Pinpoint the cell where the given text exists, returning its [x, y] midpoint coordinate. 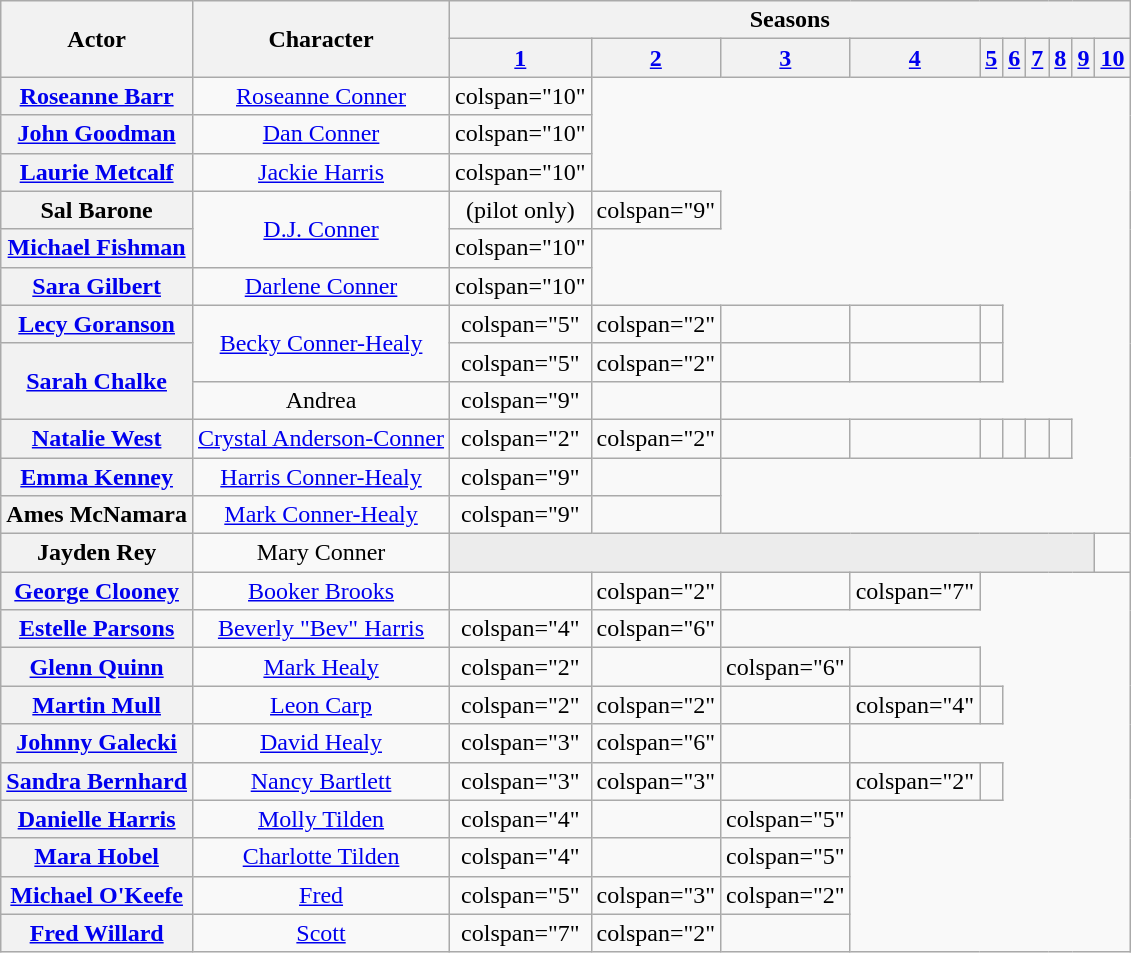
6 [1014, 58]
Sarah Chalke [97, 381]
9 [1084, 58]
Martin Mull [97, 705]
10 [1112, 58]
Estelle Parsons [97, 629]
4 [915, 58]
Beverly "Bev" Harris [322, 629]
Harris Conner-Healy [322, 477]
Nancy Bartlett [322, 781]
John Goodman [97, 134]
Fred [322, 895]
D.J. Conner [322, 229]
Character [322, 39]
8 [1060, 58]
Mara Hobel [97, 857]
Mary Conner [322, 553]
Sara Gilbert [97, 286]
Jackie Harris [322, 172]
Emma Kenney [97, 477]
David Healy [322, 743]
Actor [97, 39]
Roseanne Conner [322, 96]
Natalie West [97, 438]
Crystal Anderson-Conner [322, 438]
(pilot only) [521, 210]
Charlotte Tilden [322, 857]
Andrea [322, 400]
5 [992, 58]
Sandra Bernhard [97, 781]
Scott [322, 933]
Mark Healy [322, 667]
Johnny Galecki [97, 743]
Becky Conner-Healy [322, 343]
Dan Conner [322, 134]
1 [521, 58]
Sal Barone [97, 210]
Booker Brooks [322, 591]
Leon Carp [322, 705]
Mark Conner-Healy [322, 515]
Michael Fishman [97, 248]
Seasons [790, 20]
Danielle Harris [97, 819]
Fred Willard [97, 933]
George Clooney [97, 591]
Darlene Conner [322, 286]
Jayden Rey [97, 553]
Glenn Quinn [97, 667]
Lecy Goranson [97, 324]
2 [656, 58]
7 [1038, 58]
Michael O'Keefe [97, 895]
Ames McNamara [97, 515]
3 [786, 58]
Laurie Metcalf [97, 172]
Molly Tilden [322, 819]
Roseanne Barr [97, 96]
